For the text-containing cell, return its midpoint in [x, y] coordinate format. 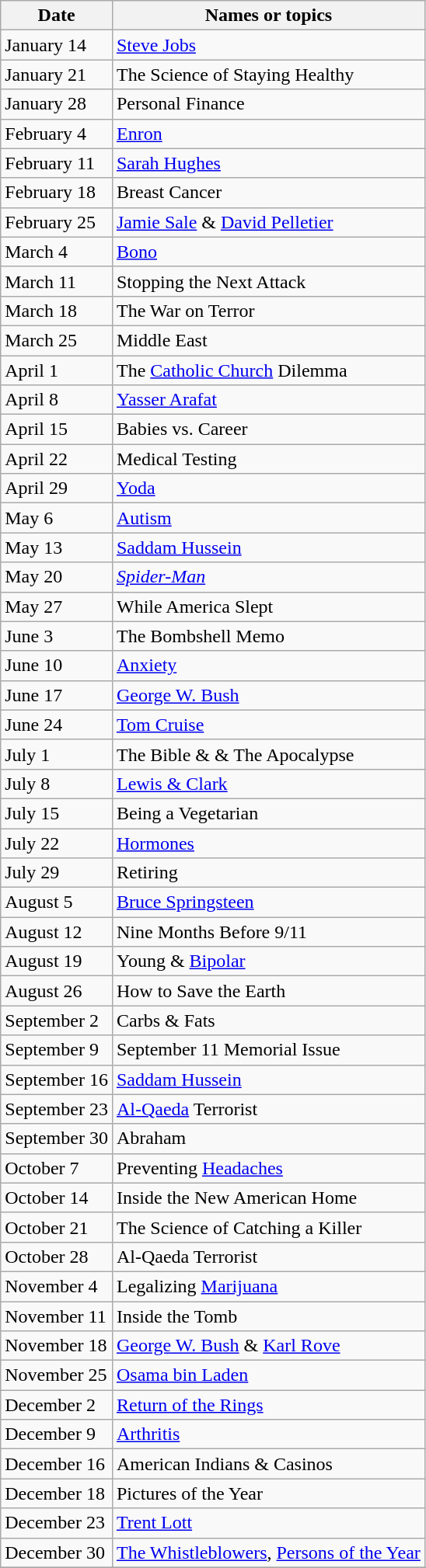
Middle East [268, 340]
May 20 [57, 577]
February 25 [57, 222]
February 11 [57, 163]
Inside the Tomb [268, 1316]
December 2 [57, 1405]
June 10 [57, 666]
June 17 [57, 695]
Yoda [268, 488]
March 4 [57, 252]
May 13 [57, 548]
Steve Jobs [268, 45]
November 25 [57, 1375]
Autism [268, 518]
October 7 [57, 1168]
Stopping the Next Attack [268, 281]
December 30 [57, 1552]
January 28 [57, 104]
September 11 Memorial Issue [268, 1050]
The Whistleblowers, Persons of the Year [268, 1552]
Lewis & Clark [268, 784]
September 9 [57, 1050]
Personal Finance [268, 104]
Preventing Headaches [268, 1168]
August 12 [57, 932]
Pictures of the Year [268, 1493]
January 14 [57, 45]
August 5 [57, 902]
Carbs & Fats [268, 1020]
Enron [268, 134]
July 15 [57, 813]
June 24 [57, 725]
September 23 [57, 1109]
Babies vs. Career [268, 429]
September 16 [57, 1080]
July 1 [57, 754]
December 9 [57, 1434]
April 1 [57, 370]
Being a Vegetarian [268, 813]
December 18 [57, 1493]
How to Save the Earth [268, 991]
Names or topics [268, 16]
The Bible & & The Apocalypse [268, 754]
August 19 [57, 961]
Young & Bipolar [268, 961]
June 3 [57, 636]
March 18 [57, 311]
Return of the Rings [268, 1405]
July 22 [57, 843]
George W. Bush & Karl Rove [268, 1346]
American Indians & Casinos [268, 1464]
November 4 [57, 1286]
August 26 [57, 991]
March 25 [57, 340]
December 23 [57, 1523]
September 2 [57, 1020]
Osama bin Laden [268, 1375]
October 21 [57, 1227]
May 27 [57, 607]
November 11 [57, 1316]
Abraham [268, 1139]
George W. Bush [268, 695]
Arthritis [268, 1434]
Date [57, 16]
The Bombshell Memo [268, 636]
Sarah Hughes [268, 163]
March 11 [57, 281]
Medical Testing [268, 459]
Jamie Sale & David Pelletier [268, 222]
May 6 [57, 518]
Yasser Arafat [268, 400]
October 14 [57, 1198]
Breast Cancer [268, 193]
Trent Lott [268, 1523]
April 8 [57, 400]
July 29 [57, 873]
September 30 [57, 1139]
Spider-Man [268, 577]
November 18 [57, 1346]
Tom Cruise [268, 725]
Legalizing Marijuana [268, 1286]
Hormones [268, 843]
The War on Terror [268, 311]
July 8 [57, 784]
December 16 [57, 1464]
April 22 [57, 459]
Retiring [268, 873]
October 28 [57, 1257]
April 15 [57, 429]
The Science of Staying Healthy [268, 75]
The Science of Catching a Killer [268, 1227]
February 18 [57, 193]
While America Slept [268, 607]
Bruce Springsteen [268, 902]
Anxiety [268, 666]
Inside the New American Home [268, 1198]
Bono [268, 252]
January 21 [57, 75]
February 4 [57, 134]
Nine Months Before 9/11 [268, 932]
The Catholic Church Dilemma [268, 370]
April 29 [57, 488]
